Determine the [X, Y] coordinate at the center of the cell enclosing the given text.  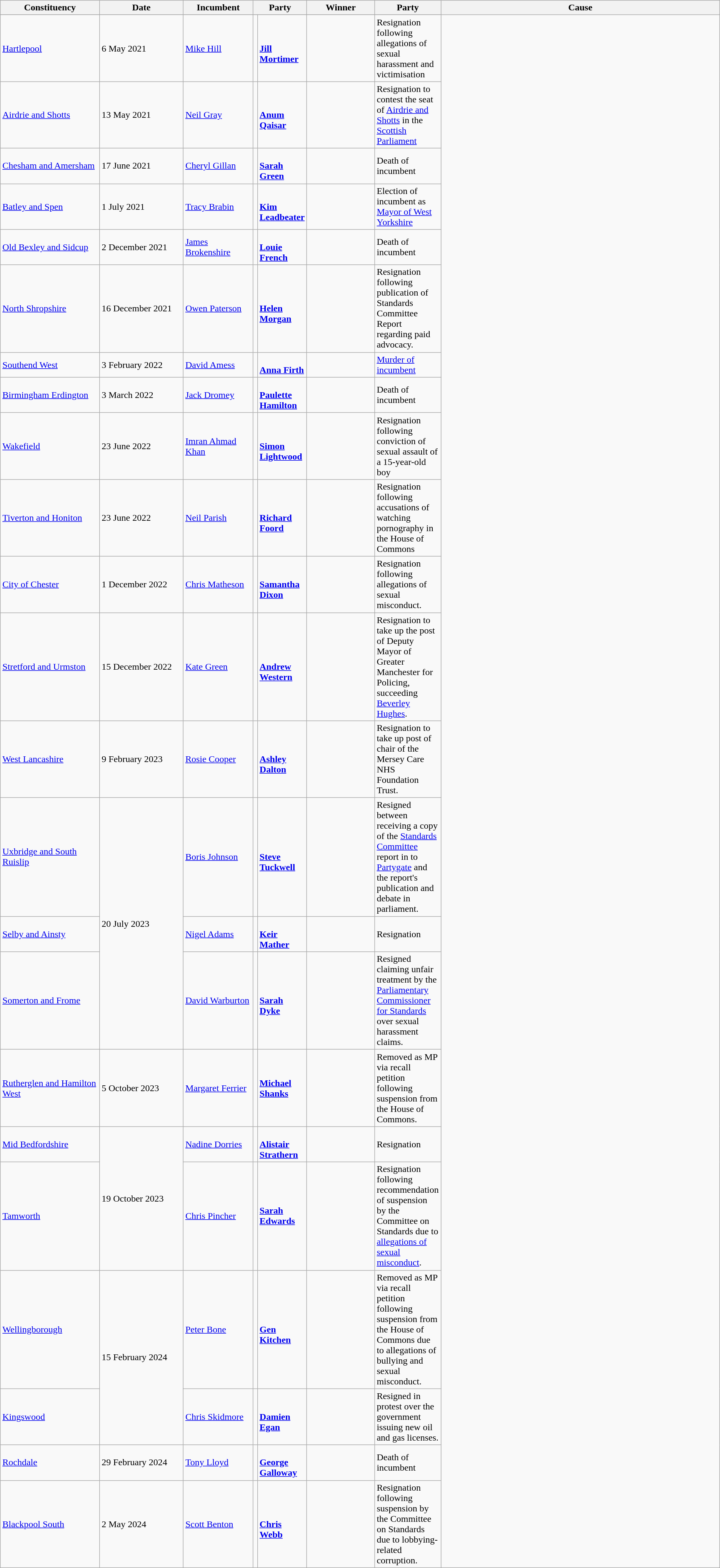
29 February 2024 [142, 1463]
Wellingborough [50, 1329]
Sarah Edwards [282, 1216]
Scott Benton [218, 1524]
Resignation to take up post of chair of the Mersey Care NHS Foundation Trust. [408, 759]
Ashley Dalton [282, 759]
Kate Green [218, 667]
Selby and Ainsty [50, 934]
Nadine Dorries [218, 1144]
Date [142, 8]
Birmingham Erdington [50, 395]
Helen Morgan [282, 309]
Anum Qaisar [282, 115]
Imran Ahmad Khan [218, 446]
Incumbent [218, 8]
1 July 2021 [142, 206]
Tamworth [50, 1216]
Chris Skidmore [218, 1417]
Gen Kitchen [282, 1329]
Resignation following publication of Standards Committee Report regarding paid advocacy. [408, 309]
Removed as MP via recall petition following suspension from the House of Commons due to allegations of bullying and sexual misconduct. [408, 1329]
Southend West [50, 365]
17 June 2021 [142, 166]
Resignation following suspension by the Committee on Standards due to lobbying-related corruption. [408, 1524]
Resignation following allegations of sexual harassment and victimisation [408, 48]
Batley and Spen [50, 206]
Rochdale [50, 1463]
Tracy Brabin [218, 206]
5 October 2023 [142, 1088]
Resignation to take up the post of Deputy Mayor of Greater Manchester for Policing, succeeding Beverley Hughes. [408, 667]
George Galloway [282, 1463]
Keir Mather [282, 934]
Airdrie and Shotts [50, 115]
Resignation following allegations of sexual misconduct. [408, 584]
North Shropshire [50, 309]
Louie French [282, 247]
Neil Gray [218, 115]
Resigned between receiving a copy of the Standards Committee report in to Partygate and the report's publication and debate in parliament. [408, 857]
Sarah Dyke [282, 1001]
2 May 2024 [142, 1524]
Resignation following recommendation of suspension by the Committee on Standards due to allegations of sexual misconduct. [408, 1216]
Election of incumbent as Mayor of West Yorkshire [408, 206]
Owen Paterson [218, 309]
Removed as MP via recall petition following suspension from the House of Commons. [408, 1088]
Steve Tuckwell [282, 857]
Tiverton and Honiton [50, 518]
Chris Matheson [218, 584]
Simon Lightwood [282, 446]
Sarah Green [282, 166]
City of Chester [50, 584]
Nigel Adams [218, 934]
West Lancashire [50, 759]
15 December 2022 [142, 667]
Chesham and Amersham [50, 166]
Andrew Western [282, 667]
Mid Bedfordshire [50, 1144]
Neil Parish [218, 518]
Resigned in protest over the government issuing new oil and gas licenses. [408, 1417]
Kingswood [50, 1417]
Damien Egan [282, 1417]
6 May 2021 [142, 48]
Somerton and Frome [50, 1001]
Michael Shanks [282, 1088]
Rutherglen and Hamilton West [50, 1088]
Richard Foord [282, 518]
Winner [341, 8]
Samantha Dixon [282, 584]
Cause [580, 8]
Mike Hill [218, 48]
13 May 2021 [142, 115]
Resignation following conviction of sexual assault of a 15-year-old boy [408, 446]
9 February 2023 [142, 759]
David Warburton [218, 1001]
Murder of incumbent [408, 365]
Margaret Ferrier [218, 1088]
20 July 2023 [142, 924]
Chris Webb [282, 1524]
Constituency [50, 8]
Old Bexley and Sidcup [50, 247]
Jack Dromey [218, 395]
Stretford and Urmston [50, 667]
Anna Firth [282, 365]
1 December 2022 [142, 584]
David Amess [218, 365]
Alistair Strathern [282, 1144]
Hartlepool [50, 48]
3 March 2022 [142, 395]
Boris Johnson [218, 857]
Blackpool South [50, 1524]
Peter Bone [218, 1329]
Cheryl Gillan [218, 166]
Wakefield [50, 446]
Resigned claiming unfair treatment by the Parliamentary Commissioner for Standards over sexual harassment claims. [408, 1001]
3 February 2022 [142, 365]
2 December 2021 [142, 247]
Rosie Cooper [218, 759]
James Brokenshire [218, 247]
16 December 2021 [142, 309]
Jill Mortimer [282, 48]
Chris Pincher [218, 1216]
Uxbridge and South Ruislip [50, 857]
Tony Lloyd [218, 1463]
Kim Leadbeater [282, 206]
Resignation to contest the seat of Airdrie and Shotts in the Scottish Parliament [408, 115]
Paulette Hamilton [282, 395]
Resignation following accusations of watching pornography in the House of Commons [408, 518]
19 October 2023 [142, 1199]
15 February 2024 [142, 1357]
